Provide the [x, y] coordinate of the cell's center where the given text is located.  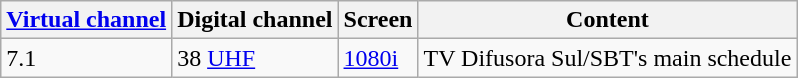
38 UHF [255, 58]
1080i [378, 58]
Screen [378, 20]
7.1 [86, 58]
TV Difusora Sul/SBT's main schedule [608, 58]
Virtual channel [86, 20]
Content [608, 20]
Digital channel [255, 20]
